Return (x, y) of the center of cell containing provided text 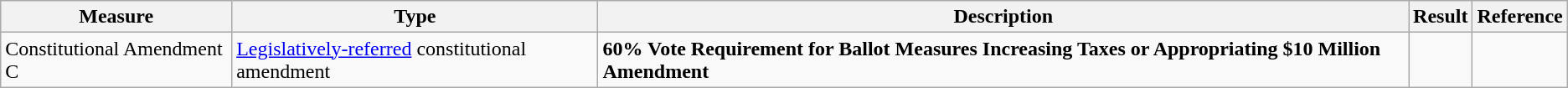
Constitutional Amendment C (116, 60)
60% Vote Requirement for Ballot Measures Increasing Taxes or Appropriating $10 Million Amendment (1003, 60)
Description (1003, 17)
Type (415, 17)
Measure (116, 17)
Legislatively-referred constitutional amendment (415, 60)
Result (1441, 17)
Reference (1519, 17)
